Detect which cell encompasses the target text, then output its [x, y] center coordinate. 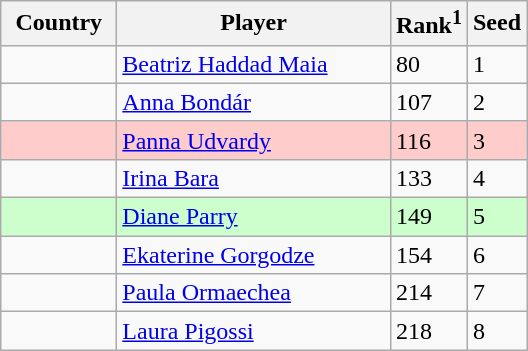
Anna Bondár [254, 102]
Panna Udvardy [254, 140]
1 [496, 64]
107 [428, 102]
133 [428, 178]
6 [496, 255]
Irina Bara [254, 178]
80 [428, 64]
2 [496, 102]
5 [496, 217]
154 [428, 255]
8 [496, 331]
Rank1 [428, 24]
Country [59, 24]
218 [428, 331]
Beatriz Haddad Maia [254, 64]
Seed [496, 24]
149 [428, 217]
Laura Pigossi [254, 331]
116 [428, 140]
3 [496, 140]
7 [496, 293]
Diane Parry [254, 217]
4 [496, 178]
214 [428, 293]
Ekaterine Gorgodze [254, 255]
Paula Ormaechea [254, 293]
Player [254, 24]
